Locate the cell with the specified text and output its (x, y) center coordinate. 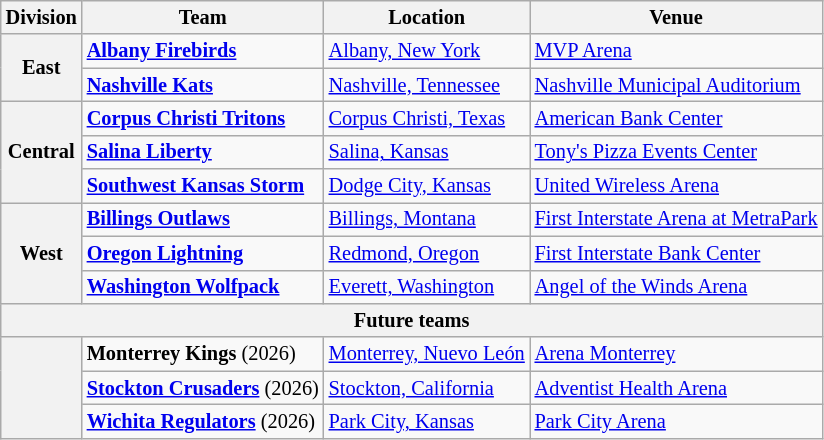
Venue (676, 17)
Southwest Kansas Storm (203, 186)
Corpus Christi Tritons (203, 118)
Central (42, 152)
American Bank Center (676, 118)
Wichita Regulators (2026) (203, 421)
Oregon Lightning (203, 253)
Washington Wolfpack (203, 287)
First Interstate Arena at MetraPark (676, 219)
West (42, 252)
Everett, Washington (427, 287)
Dodge City, Kansas (427, 186)
East (42, 68)
Division (42, 17)
Albany, New York (427, 51)
Angel of the Winds Arena (676, 287)
Salina Liberty (203, 152)
Stockton, California (427, 388)
Adventist Health Arena (676, 388)
Monterrey, Nuevo León (427, 354)
Stockton Crusaders (2026) (203, 388)
Arena Monterrey (676, 354)
Nashville Kats (203, 85)
Team (203, 17)
Salina, Kansas (427, 152)
Nashville Municipal Auditorium (676, 85)
First Interstate Bank Center (676, 253)
Billings Outlaws (203, 219)
Corpus Christi, Texas (427, 118)
Location (427, 17)
Billings, Montana (427, 219)
Future teams (412, 320)
Nashville, Tennessee (427, 85)
Tony's Pizza Events Center (676, 152)
Park City Arena (676, 421)
United Wireless Arena (676, 186)
Redmond, Oregon (427, 253)
Park City, Kansas (427, 421)
Monterrey Kings (2026) (203, 354)
Albany Firebirds (203, 51)
MVP Arena (676, 51)
